Provide the [X, Y] coordinate of the cell's center where the given text is located.  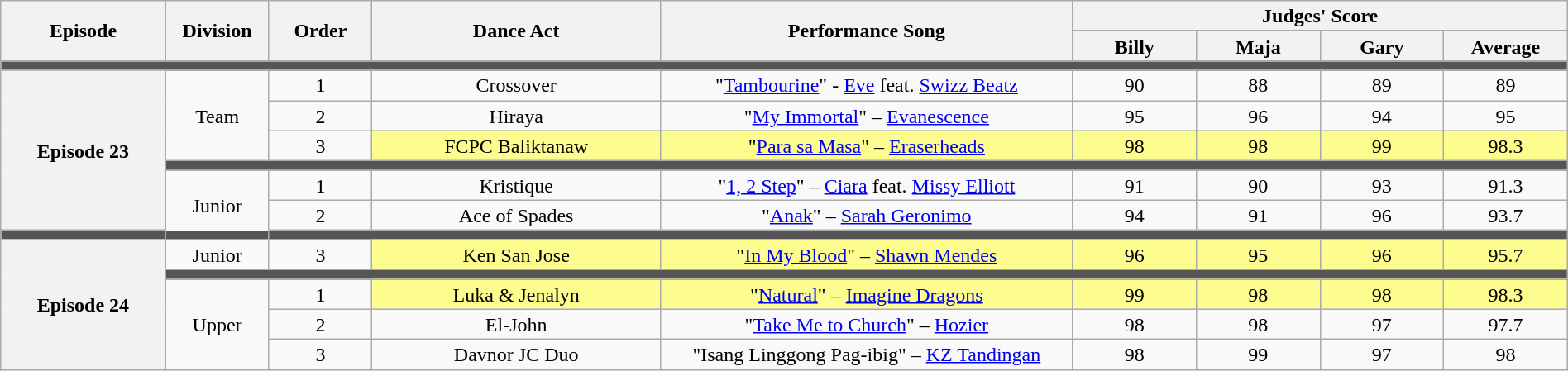
El-John [516, 324]
"In My Blood" – Shawn Mendes [867, 254]
"Anak" – Sarah Geronimo [867, 215]
Average [1506, 46]
93.7 [1506, 215]
91.3 [1506, 185]
Hiraya [516, 116]
93 [1382, 185]
"Tambourine" - Eve feat. Swizz Beatz [867, 86]
"Isang Linggong Pag-ibig" – KZ Tandingan [867, 355]
"Take Me to Church" – Hozier [867, 324]
FCPC Baliktanaw [516, 145]
Kristique [516, 185]
"Natural" – Imagine Dragons [867, 294]
Performance Song [867, 31]
Episode 23 [83, 150]
Gary [1382, 46]
97.7 [1506, 324]
Episode 24 [83, 304]
Billy [1135, 46]
"My Immortal" – Evanescence [867, 116]
Judges' Score [1320, 17]
Ace of Spades [516, 215]
Upper [217, 325]
Episode [83, 31]
Division [217, 31]
"1, 2 Step" – Ciara feat. Missy Elliott [867, 185]
95.7 [1506, 254]
Dance Act [516, 31]
Order [321, 31]
Maja [1259, 46]
Team [217, 116]
"Para sa Masa" – Eraserheads [867, 145]
Luka & Jenalyn [516, 294]
Crossover [516, 86]
Ken San Jose [516, 254]
88 [1259, 86]
Davnor JC Duo [516, 355]
